Scan for the cell matching the given text and deliver its (X, Y) coordinate at center. 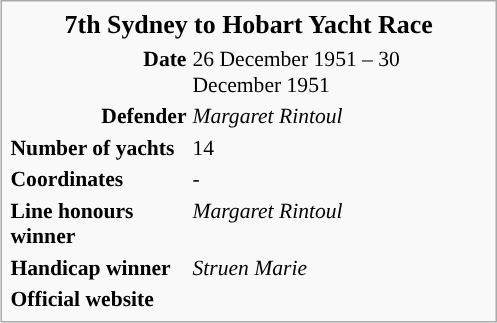
14 (340, 147)
Handicap winner (98, 267)
Defender (98, 116)
Official website (98, 299)
7th Sydney to Hobart Yacht Race (248, 26)
Date (98, 72)
Line honours winner (98, 223)
Number of yachts (98, 147)
- (340, 179)
26 December 1951 – 30 December 1951 (340, 72)
Struen Marie (340, 267)
Coordinates (98, 179)
